Scan for the cell matching the given text and deliver its [X, Y] coordinate at center. 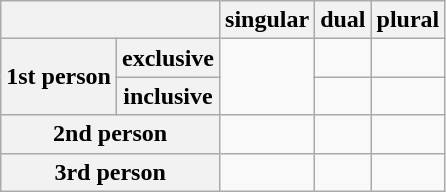
dual [343, 20]
2nd person [110, 134]
3rd person [110, 172]
exclusive [168, 58]
singular [268, 20]
1st person [59, 77]
inclusive [168, 96]
plural [408, 20]
